Find where the given text appears and provide that cell's center as [x, y] coordinate. 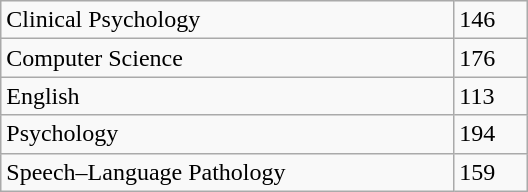
146 [490, 20]
176 [490, 58]
194 [490, 134]
113 [490, 96]
Clinical Psychology [228, 20]
Computer Science [228, 58]
Speech–Language Pathology [228, 172]
159 [490, 172]
Psychology [228, 134]
English [228, 96]
